Provide the [x, y] coordinate of the cell's center where the given text is located.  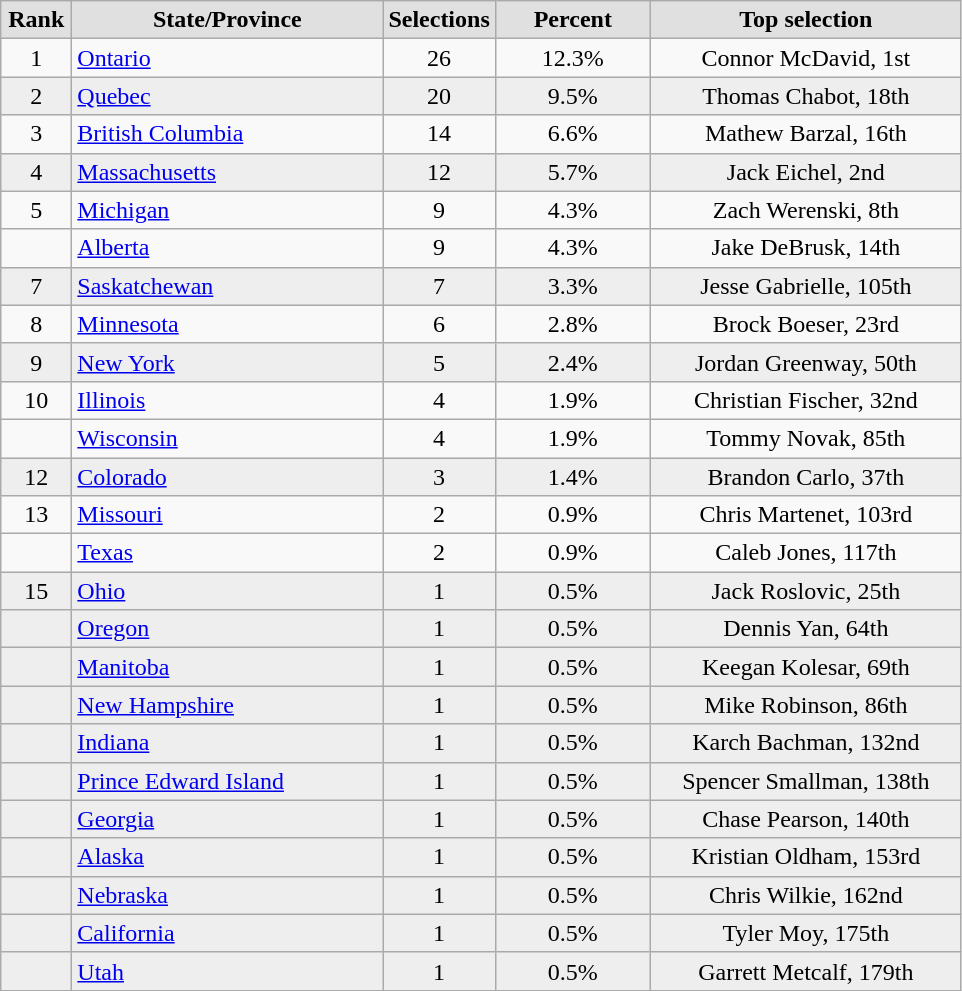
New York [228, 362]
9.5% [572, 96]
12.3% [572, 58]
Chris Wilkie, 162nd [806, 895]
Wisconsin [228, 438]
13 [36, 515]
14 [439, 134]
Jesse Gabrielle, 105th [806, 286]
Percent [572, 20]
Dennis Yan, 64th [806, 629]
Texas [228, 553]
Jake DeBrusk, 14th [806, 248]
Kristian Oldham, 153rd [806, 857]
Missouri [228, 515]
Chase Pearson, 140th [806, 819]
Indiana [228, 743]
Minnesota [228, 324]
20 [439, 96]
Spencer Smallman, 138th [806, 781]
Connor McDavid, 1st [806, 58]
Chris Martenet, 103rd [806, 515]
Caleb Jones, 117th [806, 553]
Christian Fischer, 32nd [806, 400]
Jack Eichel, 2nd [806, 172]
Ontario [228, 58]
1.4% [572, 477]
Jordan Greenway, 50th [806, 362]
Rank [36, 20]
Zach Werenski, 8th [806, 210]
Alberta [228, 248]
Brandon Carlo, 37th [806, 477]
Manitoba [228, 667]
Jack Roslovic, 25th [806, 591]
Karch Bachman, 132nd [806, 743]
Mike Robinson, 86th [806, 705]
26 [439, 58]
Thomas Chabot, 18th [806, 96]
3.3% [572, 286]
Tyler Moy, 175th [806, 933]
2.8% [572, 324]
Massachusetts [228, 172]
Selections [439, 20]
Tommy Novak, 85th [806, 438]
5.7% [572, 172]
15 [36, 591]
Prince Edward Island [228, 781]
Utah [228, 971]
Brock Boeser, 23rd [806, 324]
2.4% [572, 362]
Alaska [228, 857]
Mathew Barzal, 16th [806, 134]
Illinois [228, 400]
6 [439, 324]
British Columbia [228, 134]
State/Province [228, 20]
Ohio [228, 591]
Quebec [228, 96]
Nebraska [228, 895]
Keegan Kolesar, 69th [806, 667]
Garrett Metcalf, 179th [806, 971]
8 [36, 324]
New Hampshire [228, 705]
Oregon [228, 629]
Top selection [806, 20]
Saskatchewan [228, 286]
Georgia [228, 819]
California [228, 933]
Colorado [228, 477]
6.6% [572, 134]
10 [36, 400]
Michigan [228, 210]
